Return the (x, y) coordinate for the center point of the cell that contains the specified text.  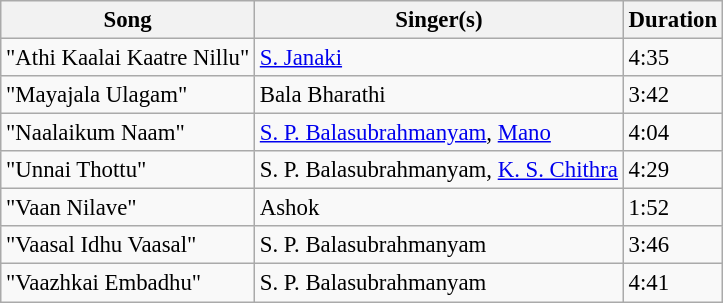
S. Janaki (440, 58)
S. P. Balasubrahmanyam, Mano (440, 133)
"Vaan Nilave" (128, 208)
"Vaazhkai Embadhu" (128, 283)
4:04 (672, 133)
3:46 (672, 245)
Singer(s) (440, 20)
4:41 (672, 283)
Duration (672, 20)
4:35 (672, 58)
"Naalaikum Naam" (128, 133)
Bala Bharathi (440, 95)
3:42 (672, 95)
4:29 (672, 170)
S. P. Balasubrahmanyam, K. S. Chithra (440, 170)
"Mayajala Ulagam" (128, 95)
1:52 (672, 208)
Ashok (440, 208)
Song (128, 20)
"Vaasal Idhu Vaasal" (128, 245)
"Unnai Thottu" (128, 170)
"Athi Kaalai Kaatre Nillu" (128, 58)
